Determine the (x, y) coordinate at the center of the cell enclosing the given text.  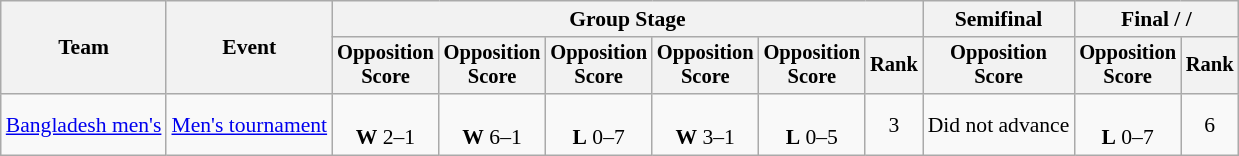
Team (84, 48)
Did not advance (999, 124)
Group Stage (628, 19)
Event (249, 48)
Men's tournament (249, 124)
W 3–1 (706, 124)
3 (894, 124)
6 (1210, 124)
Semifinal (999, 19)
L 0–5 (812, 124)
W 6–1 (492, 124)
Final / / (1156, 19)
W 2–1 (386, 124)
Bangladesh men's (84, 124)
